Pinpoint the cell where the given text exists, returning its (x, y) midpoint coordinate. 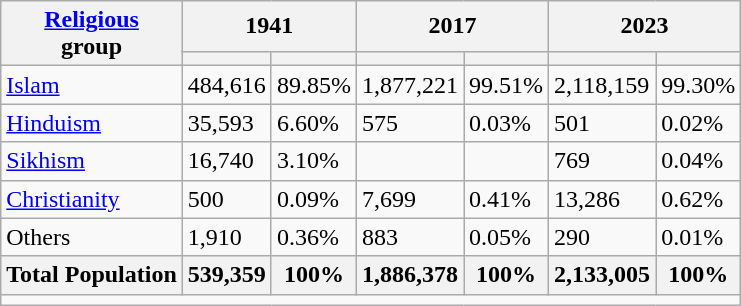
575 (410, 123)
290 (602, 237)
0.36% (314, 237)
16,740 (226, 161)
883 (410, 237)
1,877,221 (410, 85)
Hinduism (92, 123)
500 (226, 199)
Total Population (92, 275)
89.85% (314, 85)
35,593 (226, 123)
Sikhism (92, 161)
1941 (269, 26)
13,286 (602, 199)
2,133,005 (602, 275)
3.10% (314, 161)
0.01% (698, 237)
0.03% (506, 123)
7,699 (410, 199)
Religiousgroup (92, 34)
1,886,378 (410, 275)
0.02% (698, 123)
Christianity (92, 199)
Islam (92, 85)
2017 (452, 26)
0.62% (698, 199)
2,118,159 (602, 85)
539,359 (226, 275)
2023 (645, 26)
501 (602, 123)
Others (92, 237)
484,616 (226, 85)
99.51% (506, 85)
0.09% (314, 199)
99.30% (698, 85)
0.41% (506, 199)
769 (602, 161)
0.05% (506, 237)
1,910 (226, 237)
6.60% (314, 123)
0.04% (698, 161)
